Locate the cell with the specified text and output its [X, Y] center coordinate. 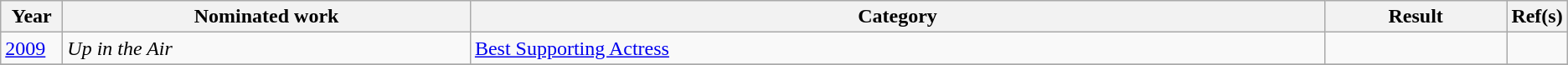
Nominated work [266, 17]
Year [32, 17]
Best Supporting Actress [897, 48]
Up in the Air [266, 48]
Result [1416, 17]
Ref(s) [1537, 17]
Category [897, 17]
2009 [32, 48]
